From the cell containing the given text, extract its center point as [x, y] coordinate. 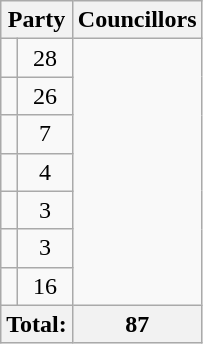
Total: [37, 324]
7 [45, 134]
4 [45, 172]
87 [137, 324]
Councillors [137, 20]
16 [45, 286]
26 [45, 96]
28 [45, 58]
Party [37, 20]
